Return [X, Y] of the center of cell containing provided text 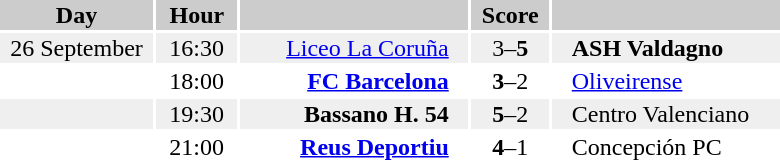
Hour [196, 15]
26 September [76, 48]
3–2 [510, 81]
18:00 [196, 81]
5–2 [510, 114]
Bassano H. 54 [354, 114]
Oliveirense [666, 81]
Centro Valenciano [666, 114]
ASH Valdagno [666, 48]
Liceo La Coruña [354, 48]
Score [510, 15]
Day [76, 15]
3–5 [510, 48]
19:30 [196, 114]
16:30 [196, 48]
FC Barcelona [354, 81]
